Return the (X, Y) coordinate for the center point of the cell that contains the specified text.  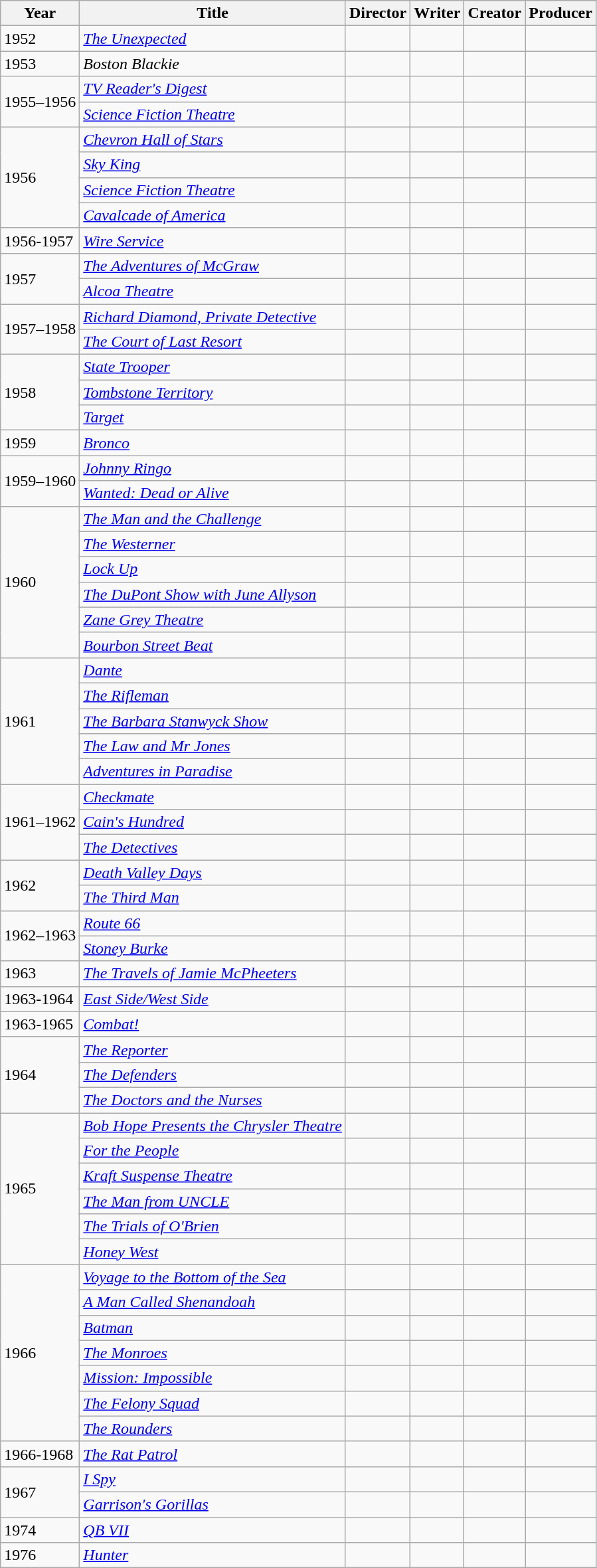
1953 (40, 64)
Checkmate (213, 797)
The Rifleman (213, 695)
The Adventures of McGraw (213, 266)
Boston Blackie (213, 64)
1958 (40, 392)
The Rat Patrol (213, 1454)
Voyage to the Bottom of the Sea (213, 1277)
1956-1957 (40, 240)
1966 (40, 1353)
Bronco (213, 443)
The Travels of Jamie McPheeters (213, 974)
1963-1965 (40, 1024)
1959 (40, 443)
Bourbon Street Beat (213, 645)
TV Reader's Digest (213, 89)
1963 (40, 974)
1960 (40, 582)
The Man and the Challenge (213, 519)
1976 (40, 1555)
1974 (40, 1529)
Zane Grey Theatre (213, 620)
Cavalcade of America (213, 215)
Wire Service (213, 240)
Wanted: Dead or Alive (213, 493)
Producer (560, 13)
Sky King (213, 165)
Combat! (213, 1024)
Alcoa Theatre (213, 291)
The DuPont Show with June Allyson (213, 594)
1957–1958 (40, 329)
East Side/West Side (213, 999)
Stoney Burke (213, 948)
Richard Diamond, Private Detective (213, 317)
1955–1956 (40, 102)
1962 (40, 885)
1961 (40, 721)
Kraft Suspense Theatre (213, 1176)
The Court of Last Resort (213, 342)
1959–1960 (40, 481)
The Reporter (213, 1049)
The Westerner (213, 544)
Batman (213, 1328)
1966-1968 (40, 1454)
Dante (213, 670)
Garrison's Gorillas (213, 1504)
The Barbara Stanwyck Show (213, 721)
Johnny Ringo (213, 468)
The Law and Mr Jones (213, 746)
A Man Called Shenandoah (213, 1302)
Year (40, 13)
Bob Hope Presents the Chrysler Theatre (213, 1126)
The Man from UNCLE (213, 1201)
The Unexpected (213, 39)
1964 (40, 1075)
1962–1963 (40, 936)
1952 (40, 39)
1963-1964 (40, 999)
State Trooper (213, 367)
The Monroes (213, 1353)
1965 (40, 1189)
Title (213, 13)
1961–1962 (40, 822)
QB VII (213, 1529)
The Defenders (213, 1075)
Creator (495, 13)
I Spy (213, 1479)
The Doctors and the Nurses (213, 1100)
The Rounders (213, 1429)
Honey West (213, 1252)
Chevron Hall of Stars (213, 139)
1967 (40, 1492)
Hunter (213, 1555)
The Trials of O'Brien (213, 1227)
Lock Up (213, 569)
Tombstone Territory (213, 392)
The Third Man (213, 898)
Route 66 (213, 923)
Cain's Hundred (213, 822)
Director (377, 13)
For the People (213, 1151)
Writer (437, 13)
1956 (40, 177)
Mission: Impossible (213, 1378)
Target (213, 418)
The Detectives (213, 847)
The Felony Squad (213, 1403)
Death Valley Days (213, 873)
Adventures in Paradise (213, 772)
1957 (40, 278)
